Pinpoint the cell where the given text exists, returning its (X, Y) midpoint coordinate. 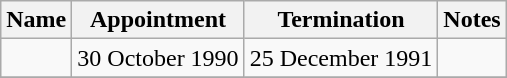
Termination (341, 20)
25 December 1991 (341, 58)
Appointment (158, 20)
Name (36, 20)
30 October 1990 (158, 58)
Notes (472, 20)
